From the cell containing the given text, extract its center point as (X, Y) coordinate. 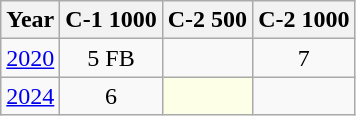
5 FB (111, 58)
Year (30, 20)
C-2 1000 (304, 20)
2020 (30, 58)
C-1 1000 (111, 20)
2024 (30, 96)
6 (111, 96)
C-2 500 (207, 20)
7 (304, 58)
